Find where the given text appears and provide that cell's center as (X, Y) coordinate. 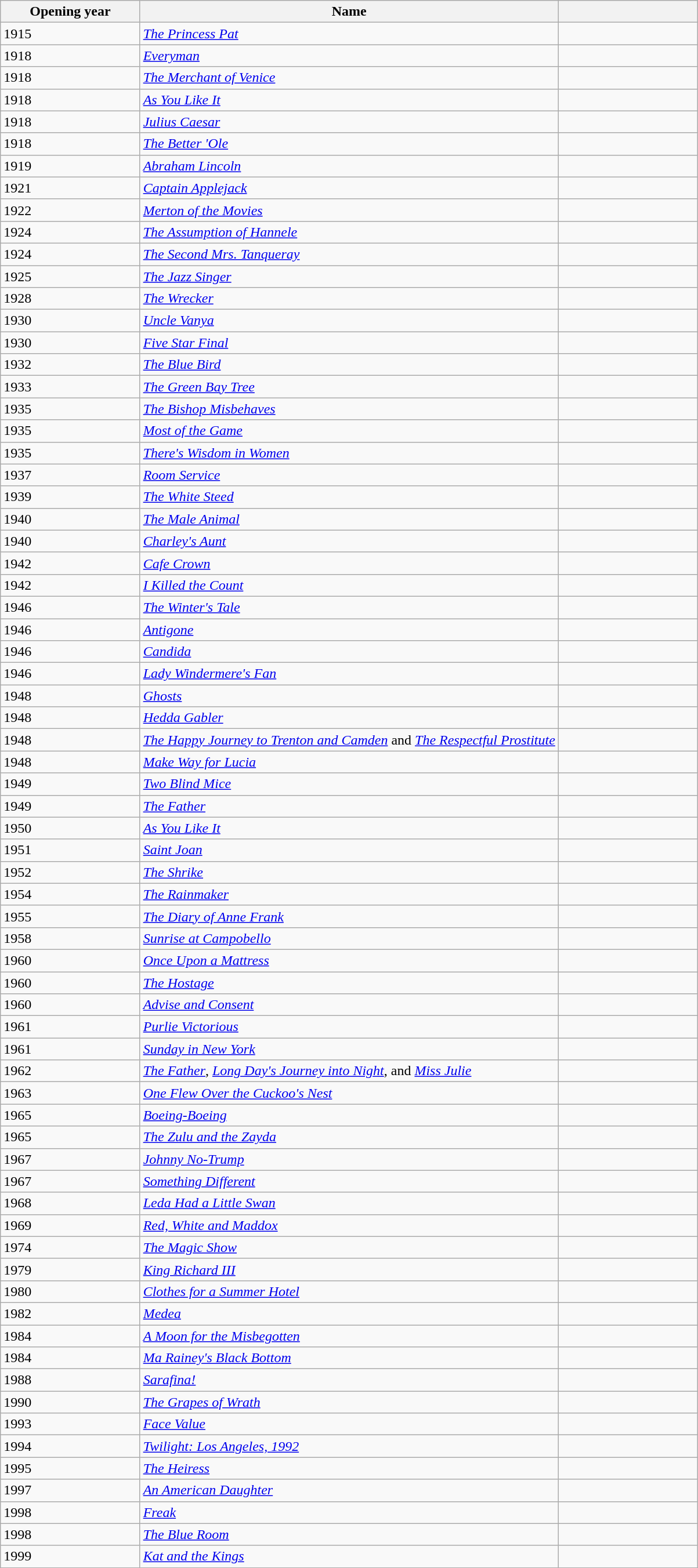
1969 (70, 1225)
I Killed the Count (349, 585)
Captain Applejack (349, 188)
1995 (70, 1468)
Boeing-Boeing (349, 1115)
1939 (70, 497)
Ma Rainey's Black Bottom (349, 1358)
1990 (70, 1402)
Kat and the Kings (349, 1556)
Leda Had a Little Swan (349, 1203)
The Grapes of Wrath (349, 1402)
Red, White and Maddox (349, 1225)
King Richard III (349, 1269)
The Wrecker (349, 299)
Hedda Gabler (349, 718)
1928 (70, 299)
1925 (70, 277)
Charley's Aunt (349, 541)
The Assumption of Hannele (349, 232)
1937 (70, 475)
Face Value (349, 1424)
Room Service (349, 475)
1979 (70, 1269)
The Blue Room (349, 1534)
Medea (349, 1313)
The Heiress (349, 1468)
1951 (70, 850)
Two Blind Mice (349, 784)
Name (349, 12)
The Better 'Ole (349, 144)
Five Star Final (349, 343)
The Male Animal (349, 519)
The Rainmaker (349, 894)
The White Steed (349, 497)
The Father, Long Day's Journey into Night, and Miss Julie (349, 1071)
1915 (70, 34)
Ghosts (349, 696)
Make Way for Lucia (349, 762)
The Merchant of Venice (349, 78)
Saint Joan (349, 850)
1980 (70, 1291)
1999 (70, 1556)
A Moon for the Misbegotten (349, 1335)
Opening year (70, 12)
One Flew Over the Cuckoo's Nest (349, 1093)
1950 (70, 828)
1988 (70, 1380)
The Hostage (349, 983)
The Jazz Singer (349, 277)
The Winter's Tale (349, 607)
1958 (70, 938)
The Zulu and the Zayda (349, 1137)
Johnny No-Trump (349, 1159)
There's Wisdom in Women (349, 453)
Uncle Vanya (349, 321)
The Second Mrs. Tanqueray (349, 254)
1982 (70, 1313)
The Bishop Misbehaves (349, 409)
Twilight: Los Angeles, 1992 (349, 1446)
1993 (70, 1424)
Most of the Game (349, 431)
Lady Windermere's Fan (349, 674)
Something Different (349, 1181)
1968 (70, 1203)
The Magic Show (349, 1247)
Julius Caesar (349, 122)
Sarafina! (349, 1380)
Merton of the Movies (349, 210)
The Blue Bird (349, 365)
Sunday in New York (349, 1049)
Purlie Victorious (349, 1027)
Advise and Consent (349, 1005)
1994 (70, 1446)
The Father (349, 806)
1933 (70, 387)
The Diary of Anne Frank (349, 916)
Abraham Lincoln (349, 166)
1962 (70, 1071)
1963 (70, 1093)
Clothes for a Summer Hotel (349, 1291)
1919 (70, 166)
The Green Bay Tree (349, 387)
1932 (70, 365)
Antigone (349, 629)
An American Daughter (349, 1490)
Once Upon a Mattress (349, 960)
1952 (70, 872)
Candida (349, 652)
1997 (70, 1490)
The Happy Journey to Trenton and Camden and The Respectful Prostitute (349, 740)
The Shrike (349, 872)
1954 (70, 894)
1955 (70, 916)
1922 (70, 210)
The Princess Pat (349, 34)
Cafe Crown (349, 563)
Freak (349, 1512)
Everyman (349, 56)
Sunrise at Campobello (349, 938)
1921 (70, 188)
1974 (70, 1247)
